For the text-containing cell, return its midpoint in (x, y) coordinate format. 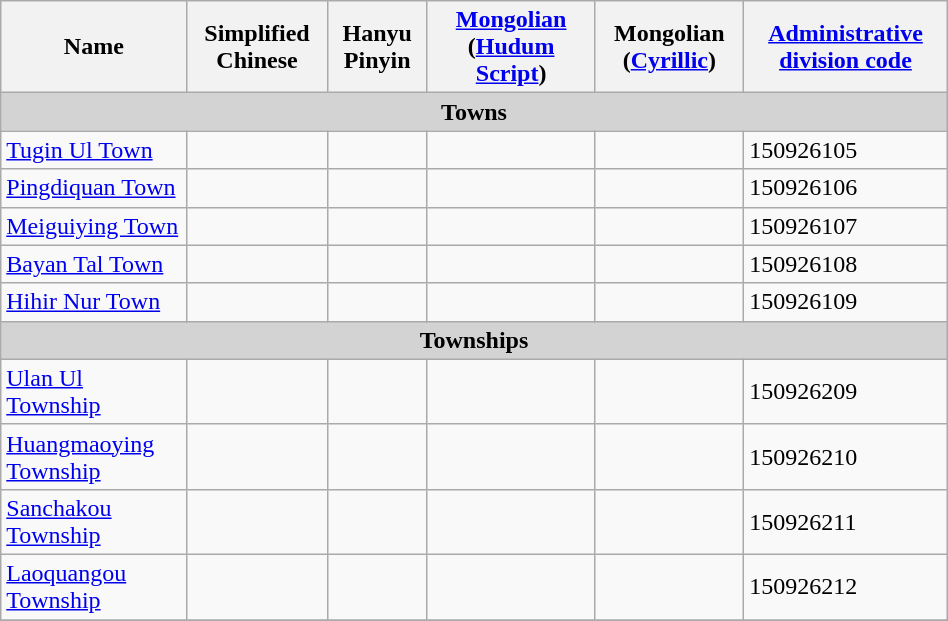
Huangmaoying Township (94, 456)
Ulan Ul Township (94, 392)
Mongolian (Cyrillic) (670, 47)
Laoquangou Township (94, 586)
Bayan Tal Town (94, 264)
150926209 (846, 392)
Meiguiying Town (94, 226)
Townships (474, 340)
150926106 (846, 188)
Tugin Ul Town (94, 150)
150926212 (846, 586)
150926107 (846, 226)
150926210 (846, 456)
150926109 (846, 302)
150926108 (846, 264)
Administrative division code (846, 47)
Hihir Nur Town (94, 302)
150926211 (846, 522)
Sanchakou Township (94, 522)
Mongolian (Hudum Script) (511, 47)
150926105 (846, 150)
Name (94, 47)
Pingdiquan Town (94, 188)
Simplified Chinese (257, 47)
Hanyu Pinyin (377, 47)
Towns (474, 112)
